Scan for the cell matching the given text and deliver its (X, Y) coordinate at center. 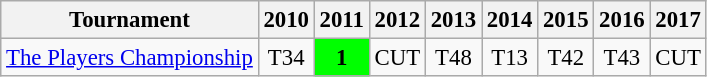
2011 (342, 20)
T13 (510, 58)
T43 (622, 58)
2010 (286, 20)
2017 (678, 20)
2016 (622, 20)
2015 (566, 20)
1 (342, 58)
The Players Championship (130, 58)
2013 (453, 20)
T42 (566, 58)
Tournament (130, 20)
T48 (453, 58)
2014 (510, 20)
2012 (397, 20)
T34 (286, 58)
